Return (x, y) of the center of cell containing provided text 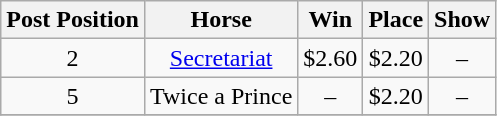
$2.60 (330, 58)
Horse (220, 20)
2 (73, 58)
Secretariat (220, 58)
Post Position (73, 20)
Show (462, 20)
Twice a Prince (220, 96)
Place (396, 20)
Win (330, 20)
5 (73, 96)
